Locate the cell with the specified text and output its (x, y) center coordinate. 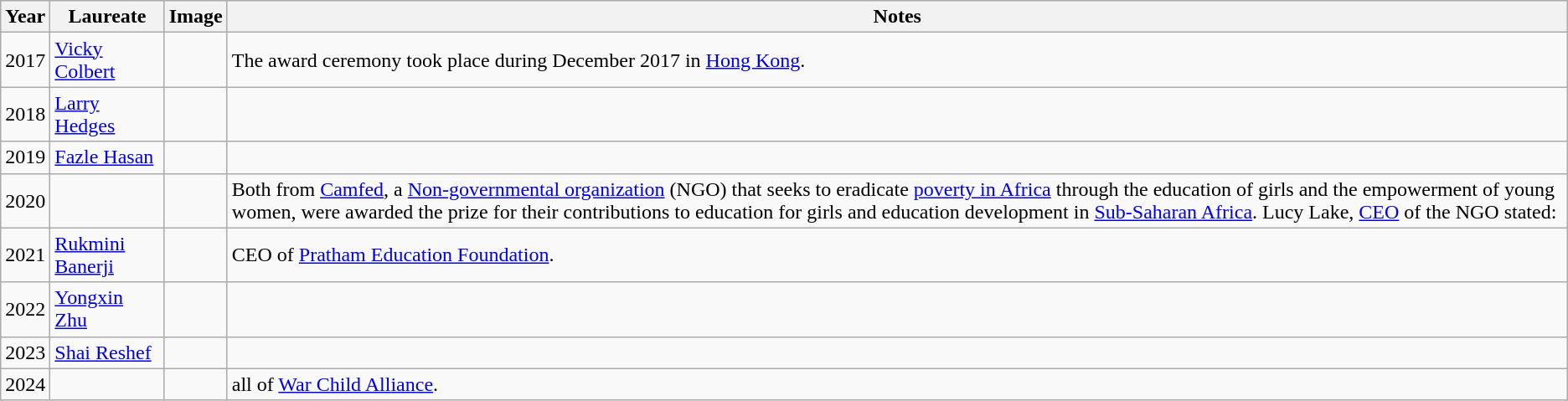
2018 (25, 114)
CEO of Pratham Education Foundation. (897, 254)
2021 (25, 254)
2020 (25, 201)
2023 (25, 352)
all of War Child Alliance. (897, 384)
The award ceremony took place during December 2017 in Hong Kong. (897, 60)
2017 (25, 60)
Image (196, 17)
Shai Reshef (107, 352)
Year (25, 17)
Yongxin Zhu (107, 310)
2022 (25, 310)
2019 (25, 157)
Larry Hedges (107, 114)
Fazle Hasan (107, 157)
Notes (897, 17)
Rukmini Banerji (107, 254)
2024 (25, 384)
Vicky Colbert (107, 60)
Laureate (107, 17)
